Return the [x, y] coordinate for the center point of the cell that contains the specified text.  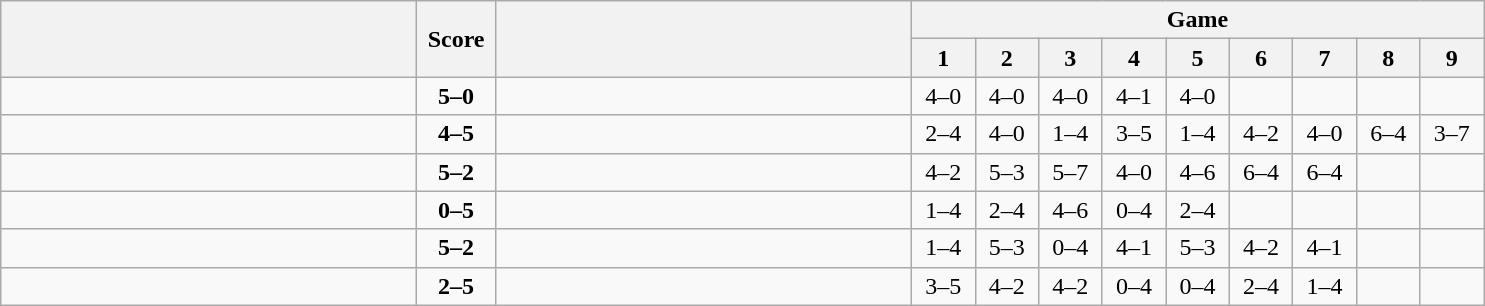
5–0 [456, 96]
Game [1197, 20]
9 [1452, 58]
8 [1388, 58]
0–5 [456, 210]
7 [1325, 58]
6 [1261, 58]
5 [1198, 58]
5–7 [1071, 172]
Score [456, 39]
3–7 [1452, 134]
2 [1007, 58]
4–5 [456, 134]
2–5 [456, 286]
4 [1134, 58]
3 [1071, 58]
1 [943, 58]
